Provide the (X, Y) coordinate of the cell's center where the given text is located.  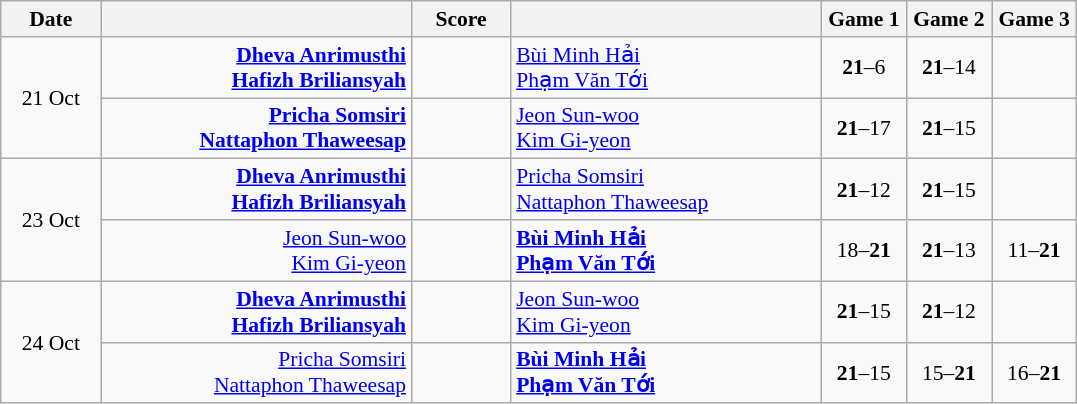
Game 3 (1034, 19)
16–21 (1034, 372)
11–21 (1034, 250)
21–13 (948, 250)
Score (461, 19)
21–14 (948, 68)
24 Oct (51, 342)
15–21 (948, 372)
21 Oct (51, 98)
Game 2 (948, 19)
21–17 (864, 128)
23 Oct (51, 220)
18–21 (864, 250)
Game 1 (864, 19)
21–6 (864, 68)
Date (51, 19)
